For the text-containing cell, return its midpoint in [x, y] coordinate format. 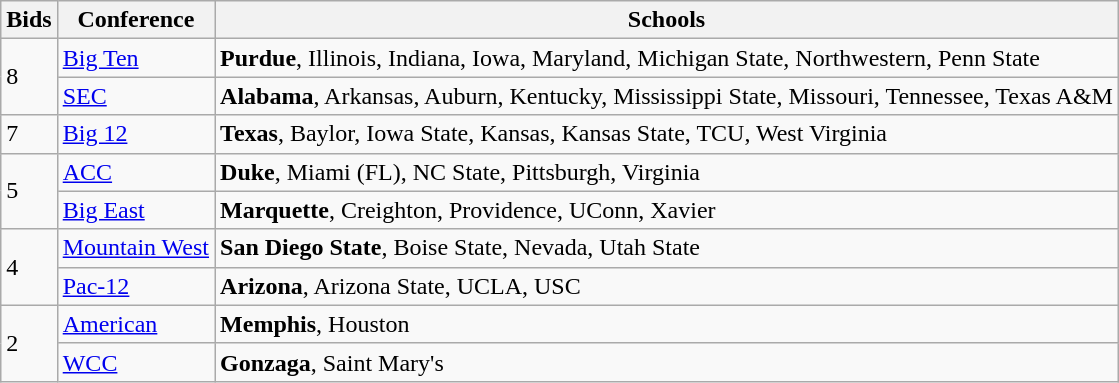
4 [29, 267]
Big 12 [136, 134]
2 [29, 343]
ACC [136, 172]
SEC [136, 96]
Mountain West [136, 248]
Schools [667, 20]
WCC [136, 362]
Gonzaga, Saint Mary's [667, 362]
American [136, 324]
5 [29, 191]
Big East [136, 210]
Big Ten [136, 58]
Arizona, Arizona State, UCLA, USC [667, 286]
8 [29, 77]
Memphis, Houston [667, 324]
Alabama, Arkansas, Auburn, Kentucky, Mississippi State, Missouri, Tennessee, Texas A&M [667, 96]
Marquette, Creighton, Providence, UConn, Xavier [667, 210]
Purdue, Illinois, Indiana, Iowa, Maryland, Michigan State, Northwestern, Penn State [667, 58]
Duke, Miami (FL), NC State, Pittsburgh, Virginia [667, 172]
Bids [29, 20]
Texas, Baylor, Iowa State, Kansas, Kansas State, TCU, West Virginia [667, 134]
San Diego State, Boise State, Nevada, Utah State [667, 248]
Conference [136, 20]
Pac-12 [136, 286]
7 [29, 134]
